Detect which cell encompasses the target text, then output its (x, y) center coordinate. 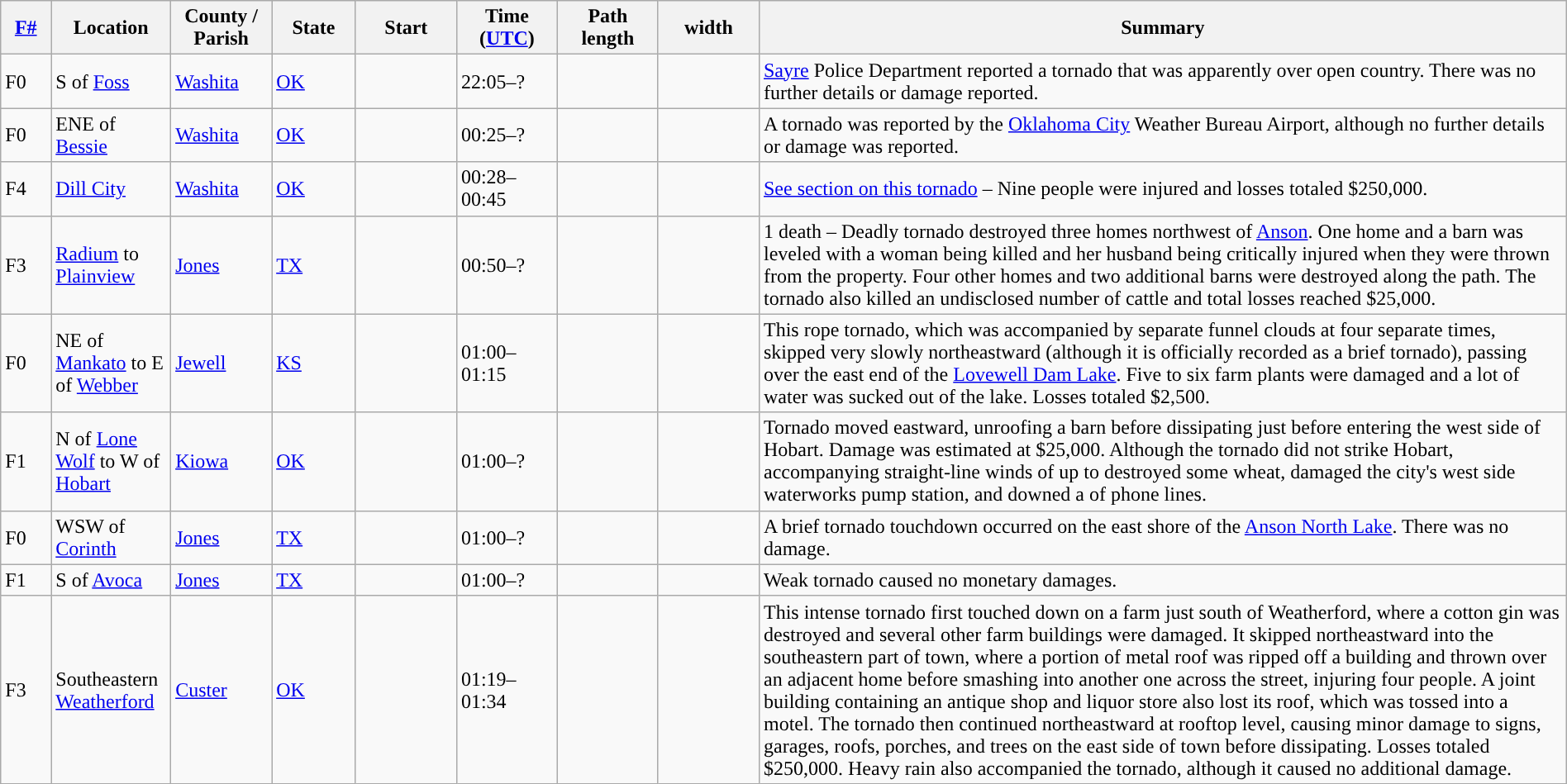
01:19–01:34 (507, 689)
NE of Mankato to E of Webber (111, 363)
Location (111, 28)
S of Avoca (111, 580)
A tornado was reported by the Oklahoma City Weather Bureau Airport, although no further details or damage was reported. (1162, 135)
Radium to Plainview (111, 264)
Jewell (221, 363)
Sayre Police Department reported a tornado that was apparently over open country. There was no further details or damage reported. (1162, 81)
F4 (26, 188)
00:50–? (507, 264)
WSW of Corinth (111, 537)
See section on this tornado – Nine people were injured and losses totaled $250,000. (1162, 188)
Path length (607, 28)
22:05–? (507, 81)
Start (406, 28)
KS (314, 363)
Dill City (111, 188)
State (314, 28)
01:00–01:15 (507, 363)
ENE of Bessie (111, 135)
Southeastern Weatherford (111, 689)
A brief tornado touchdown occurred on the east shore of the Anson North Lake. There was no damage. (1162, 537)
00:25–? (507, 135)
Custer (221, 689)
00:28–00:45 (507, 188)
S of Foss (111, 81)
County / Parish (221, 28)
Weak tornado caused no monetary damages. (1162, 580)
F# (26, 28)
Summary (1162, 28)
N of Lone Wolf to W of Hobart (111, 461)
Kiowa (221, 461)
Time (UTC) (507, 28)
width (708, 28)
